Locate the cell with the specified text and output its (X, Y) center coordinate. 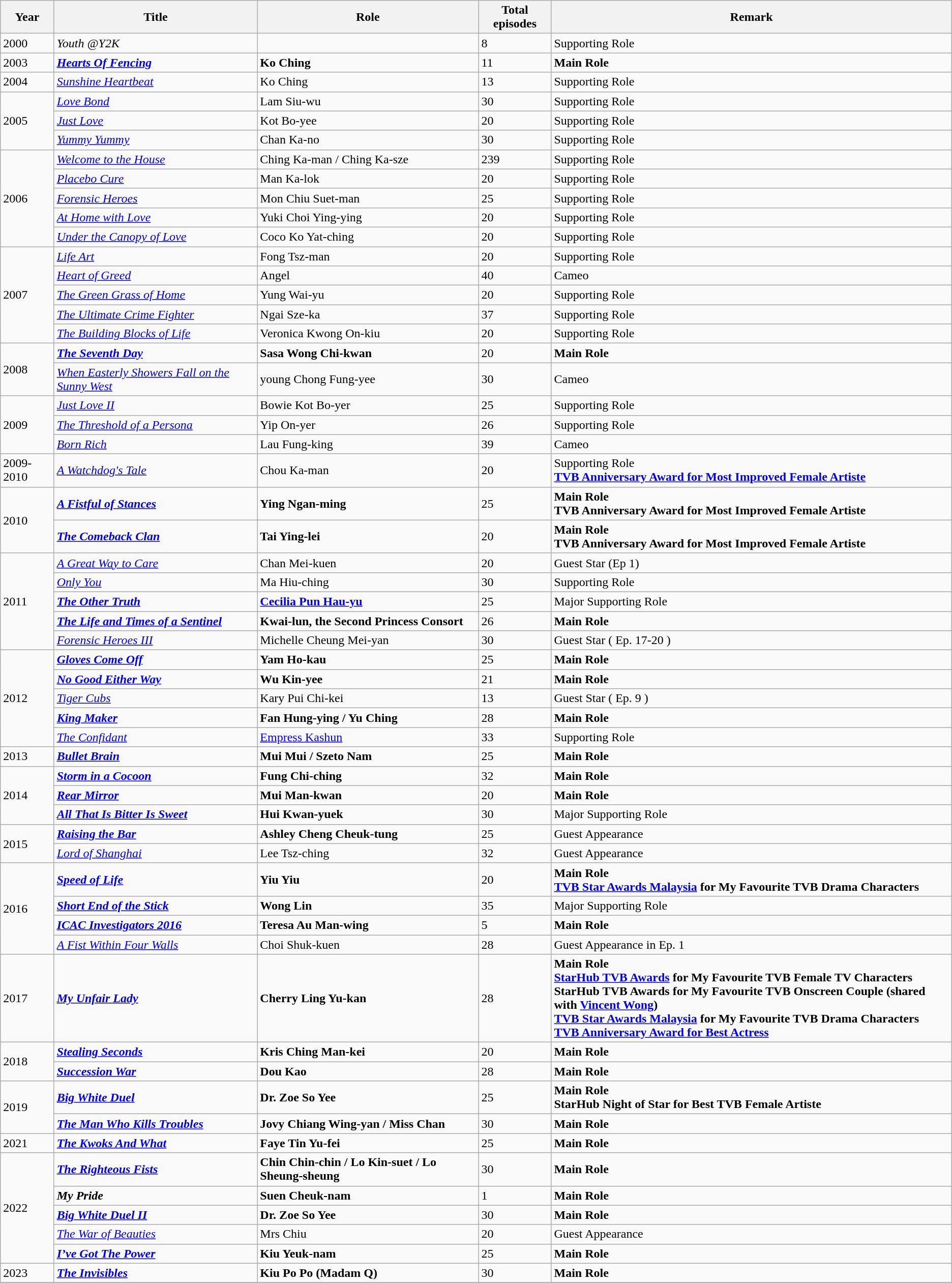
Choi Shuk-kuen (368, 945)
Coco Ko Yat-ching (368, 237)
Bowie Kot Bo-yer (368, 405)
Yung Wai-yu (368, 295)
39 (515, 444)
11 (515, 63)
2009-2010 (27, 470)
2006 (27, 198)
Ying Ngan-ming (368, 504)
Yam Ho-kau (368, 660)
8 (515, 43)
Year (27, 17)
A Watchdog's Tale (156, 470)
The Man Who Kills Troubles (156, 1124)
The Comeback Clan (156, 536)
239 (515, 159)
Veronica Kwong On-kiu (368, 334)
2019 (27, 1107)
2003 (27, 63)
1 (515, 1195)
Succession War (156, 1071)
2000 (27, 43)
Stealing Seconds (156, 1052)
Role (368, 17)
Ching Ka-man / Ching Ka-sze (368, 159)
A Fistful of Stances (156, 504)
King Maker (156, 718)
Mui Mui / Szeto Nam (368, 756)
Chou Ka-man (368, 470)
33 (515, 737)
2016 (27, 909)
Main Role StarHub Night of Star for Best TVB Female Artiste (752, 1098)
Hui Kwan-yuek (368, 814)
Speed of Life (156, 879)
Chan Ka-no (368, 140)
Mrs Chiu (368, 1234)
Jovy Chiang Wing-yan / Miss Chan (368, 1124)
No Good Either Way (156, 679)
Michelle Cheung Mei-yan (368, 640)
I’ve Got The Power (156, 1253)
2011 (27, 601)
21 (515, 679)
Big White Duel (156, 1098)
Tai Ying-lei (368, 536)
Raising the Bar (156, 834)
Big White Duel II (156, 1215)
2017 (27, 998)
Remark (752, 17)
Guest Star ( Ep. 9 ) (752, 698)
Kris Ching Man-kei (368, 1052)
Gloves Come Off (156, 660)
Suen Cheuk-nam (368, 1195)
Under the Canopy of Love (156, 237)
Kiu Yeuk-nam (368, 1253)
Sasa Wong Chi-kwan (368, 353)
5 (515, 925)
Angel (368, 276)
Fan Hung-ying / Yu Ching (368, 718)
The Building Blocks of Life (156, 334)
Sunshine Heartbeat (156, 82)
Lam Siu-wu (368, 101)
The Seventh Day (156, 353)
The Kwoks And What (156, 1143)
Total episodes (515, 17)
Wong Lin (368, 906)
2023 (27, 1273)
The Righteous Fists (156, 1169)
2014 (27, 795)
2021 (27, 1143)
When Easterly Showers Fall on the Sunny West (156, 380)
The Life and Times of a Sentinel (156, 621)
Yip On-yer (368, 425)
2010 (27, 520)
Dou Kao (368, 1071)
Kot Bo-yee (368, 121)
37 (515, 314)
A Fist Within Four Walls (156, 945)
The Green Grass of Home (156, 295)
Fong Tsz-man (368, 256)
Main Role TVB Star Awards Malaysia for My Favourite TVB Drama Characters (752, 879)
Youth @Y2K (156, 43)
Just Love II (156, 405)
ICAC Investigators 2016 (156, 925)
2007 (27, 295)
The Ultimate Crime Fighter (156, 314)
My Pride (156, 1195)
Welcome to the House (156, 159)
Empress Kashun (368, 737)
Yiu Yiu (368, 879)
Rear Mirror (156, 795)
The Confidant (156, 737)
Guest Appearance in Ep. 1 (752, 945)
Placebo Cure (156, 179)
35 (515, 906)
Ma Hiu-ching (368, 582)
Kwai-lun, the Second Princess Consort (368, 621)
Mon Chiu Suet-man (368, 198)
Heart of Greed (156, 276)
Life Art (156, 256)
2013 (27, 756)
The Other Truth (156, 601)
The Invisibles (156, 1273)
Just Love (156, 121)
Title (156, 17)
Tiger Cubs (156, 698)
Fung Chi-ching (368, 776)
Lau Fung-king (368, 444)
Guest Star (Ep 1) (752, 563)
Supporting Role TVB Anniversary Award for Most Improved Female Artiste (752, 470)
Hearts Of Fencing (156, 63)
Lord of Shanghai (156, 853)
Bullet Brain (156, 756)
Yummy Yummy (156, 140)
2004 (27, 82)
Faye Tin Yu-fei (368, 1143)
The War of Beauties (156, 1234)
Mui Man-kwan (368, 795)
Short End of the Stick (156, 906)
Ashley Cheng Cheuk-tung (368, 834)
Only You (156, 582)
Lee Tsz-ching (368, 853)
Kary Pui Chi-kei (368, 698)
Cherry Ling Yu-kan (368, 998)
Teresa Au Man-wing (368, 925)
2018 (27, 1062)
Kiu Po Po (Madam Q) (368, 1273)
2015 (27, 843)
Chin Chin-chin / Lo Kin-suet / Lo Sheung-sheung (368, 1169)
My Unfair Lady (156, 998)
2009 (27, 425)
Storm in a Cocoon (156, 776)
2012 (27, 698)
Guest Star ( Ep. 17-20 ) (752, 640)
Wu Kin-yee (368, 679)
Cecilia Pun Hau-yu (368, 601)
2022 (27, 1208)
All That Is Bitter Is Sweet (156, 814)
Man Ka-lok (368, 179)
young Chong Fung-yee (368, 380)
2008 (27, 369)
Yuki Choi Ying-ying (368, 217)
Forensic Heroes (156, 198)
A Great Way to Care (156, 563)
40 (515, 276)
Forensic Heroes III (156, 640)
Ngai Sze-ka (368, 314)
The Threshold of a Persona (156, 425)
At Home with Love (156, 217)
Born Rich (156, 444)
Love Bond (156, 101)
Chan Mei-kuen (368, 563)
2005 (27, 121)
